From the cell containing the given text, extract its center point as (x, y) coordinate. 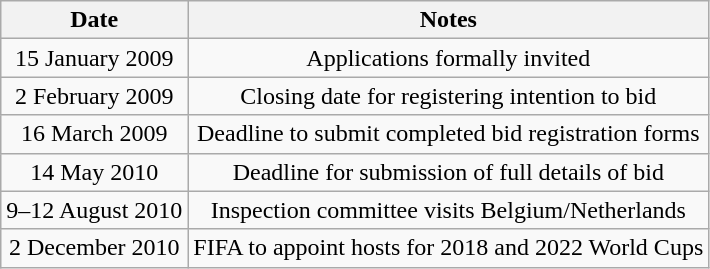
Deadline to submit completed bid registration forms (448, 134)
FIFA to appoint hosts for 2018 and 2022 World Cups (448, 248)
14 May 2010 (94, 172)
2 December 2010 (94, 248)
15 January 2009 (94, 58)
Inspection committee visits Belgium/Netherlands (448, 210)
Closing date for registering intention to bid (448, 96)
9–12 August 2010 (94, 210)
2 February 2009 (94, 96)
Deadline for submission of full details of bid (448, 172)
Applications formally invited (448, 58)
Date (94, 20)
16 March 2009 (94, 134)
Notes (448, 20)
